Search for the cell housing the specified text and yield its (X, Y) center coordinate. 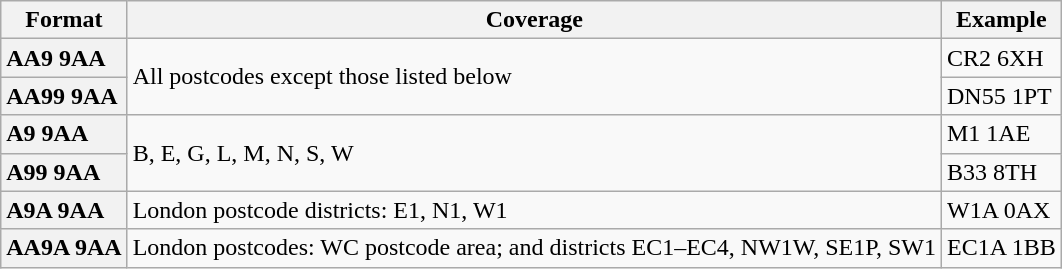
CR2 6XH (1001, 58)
EC1A 1BB (1001, 248)
A9A 9AA (64, 210)
B, E, G, L, M, N, S, W (534, 153)
All postcodes except those listed below (534, 77)
London postcodes: WC postcode area; and districts EC1–EC4, NW1W, SE1P, SW1 (534, 248)
W1A 0AX (1001, 210)
M1 1AE (1001, 134)
B33 8TH (1001, 172)
A99 9AA (64, 172)
A9 9AA (64, 134)
AA9 9AA (64, 58)
Format (64, 20)
DN55 1PT (1001, 96)
AA9A 9AA (64, 248)
London postcode districts: E1, N1, W1 (534, 210)
Example (1001, 20)
Coverage (534, 20)
AA99 9AA (64, 96)
